Identify which cell holds the provided text, then report its [X, Y] central coordinate. 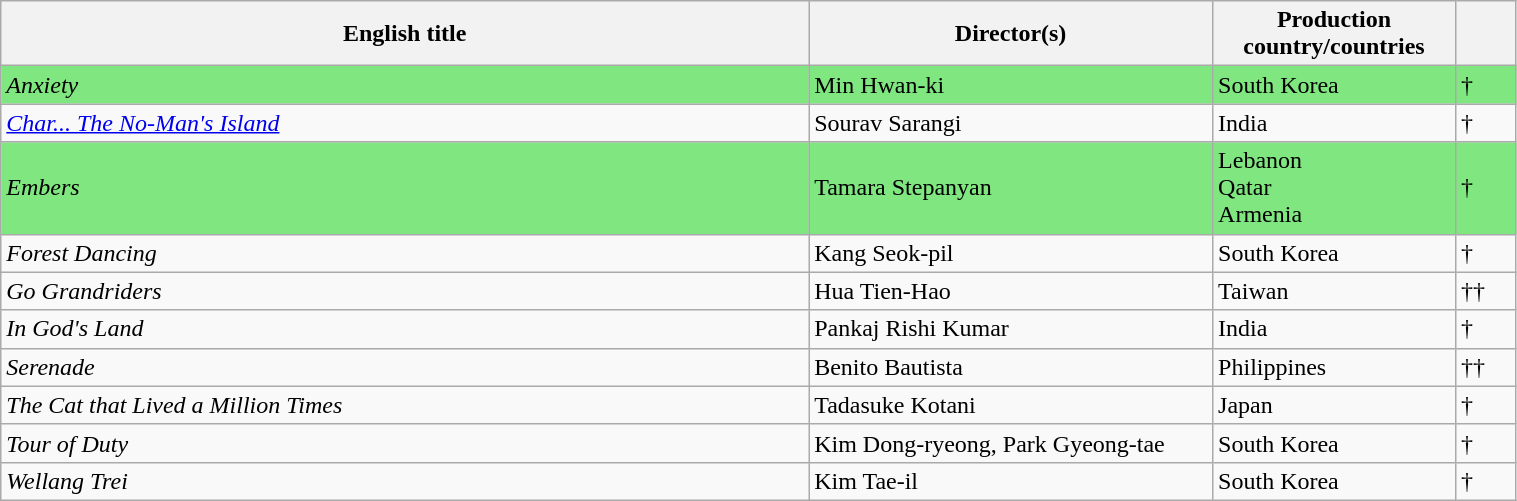
Kang Seok-pil [1011, 253]
Pankaj Rishi Kumar [1011, 329]
Char... The No-Man's Island [405, 123]
LebanonQatarArmenia [1334, 188]
Philippines [1334, 367]
Director(s) [1011, 34]
Tour of Duty [405, 443]
Serenade [405, 367]
Embers [405, 188]
Min Hwan-ki [1011, 85]
Production country/countries [1334, 34]
In God's Land [405, 329]
Tamara Stepanyan [1011, 188]
Sourav Sarangi [1011, 123]
Wellang Trei [405, 481]
Go Grandriders [405, 291]
Kim Dong-ryeong, Park Gyeong-tae [1011, 443]
Japan [1334, 405]
Anxiety [405, 85]
Benito Bautista [1011, 367]
Taiwan [1334, 291]
The Cat that Lived a Million Times [405, 405]
Hua Tien-Hao [1011, 291]
Forest Dancing [405, 253]
Kim Tae-il [1011, 481]
Tadasuke Kotani [1011, 405]
English title [405, 34]
